Pinpoint the cell where the given text exists, returning its [x, y] midpoint coordinate. 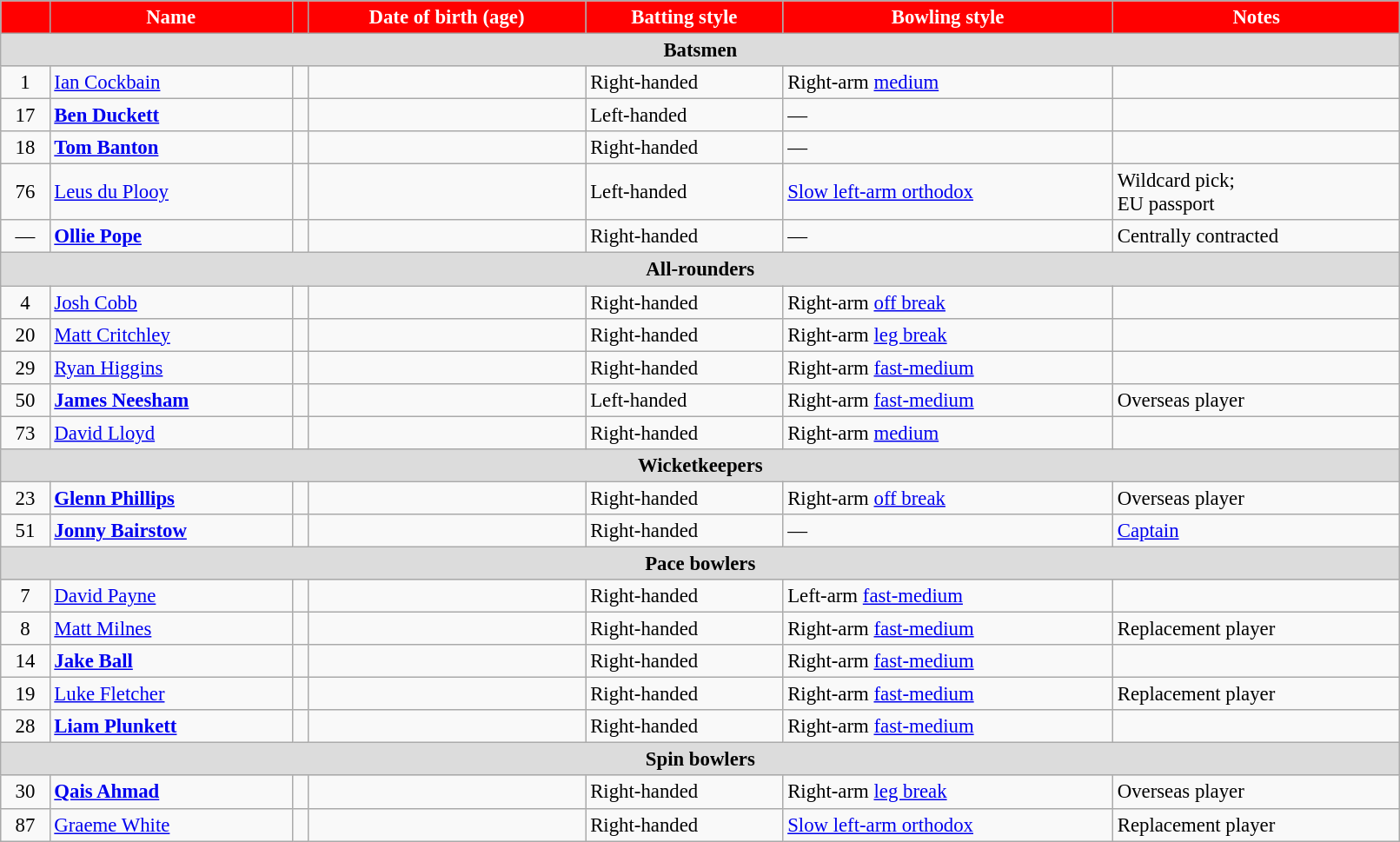
14 [25, 661]
Leus du Plooy [170, 193]
Batting style [685, 17]
20 [25, 335]
David Payne [170, 596]
Ben Duckett [170, 116]
Date of birth (age) [447, 17]
Ryan Higgins [170, 368]
Graeme White [170, 825]
Jonny Bairstow [170, 531]
87 [25, 825]
30 [25, 792]
Centrally contracted [1256, 237]
Pace bowlers [700, 563]
Wicketkeepers [700, 466]
50 [25, 400]
Batsmen [700, 50]
Bowling style [948, 17]
51 [25, 531]
73 [25, 433]
Luke Fletcher [170, 694]
19 [25, 694]
28 [25, 726]
David Lloyd [170, 433]
Captain [1256, 531]
8 [25, 629]
James Neesham [170, 400]
Ollie Pope [170, 237]
Glenn Phillips [170, 498]
Matt Critchley [170, 335]
Name [170, 17]
Jake Ball [170, 661]
17 [25, 116]
Wildcard pick; EU passport [1256, 193]
Left-arm fast-medium [948, 596]
18 [25, 148]
Tom Banton [170, 148]
Ian Cockbain [170, 83]
29 [25, 368]
All-rounders [700, 269]
Josh Cobb [170, 302]
1 [25, 83]
Matt Milnes [170, 629]
Liam Plunkett [170, 726]
Qais Ahmad [170, 792]
7 [25, 596]
Notes [1256, 17]
Spin bowlers [700, 759]
76 [25, 193]
23 [25, 498]
4 [25, 302]
